From the cell containing the given text, extract its center point as (X, Y) coordinate. 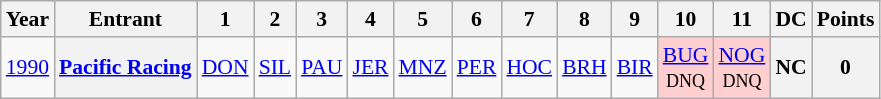
3 (322, 19)
MNZ (423, 68)
NC (790, 68)
7 (529, 19)
HOC (529, 68)
PER (477, 68)
DC (790, 19)
Points (846, 19)
9 (635, 19)
BRH (584, 68)
11 (742, 19)
NOGDNQ (742, 68)
Entrant (126, 19)
1990 (28, 68)
Pacific Racing (126, 68)
Year (28, 19)
6 (477, 19)
10 (686, 19)
8 (584, 19)
0 (846, 68)
5 (423, 19)
JER (370, 68)
PAU (322, 68)
BUGDNQ (686, 68)
4 (370, 19)
SIL (276, 68)
BIR (635, 68)
DON (226, 68)
2 (276, 19)
1 (226, 19)
